Pinpoint the cell where the given text exists, returning its [x, y] midpoint coordinate. 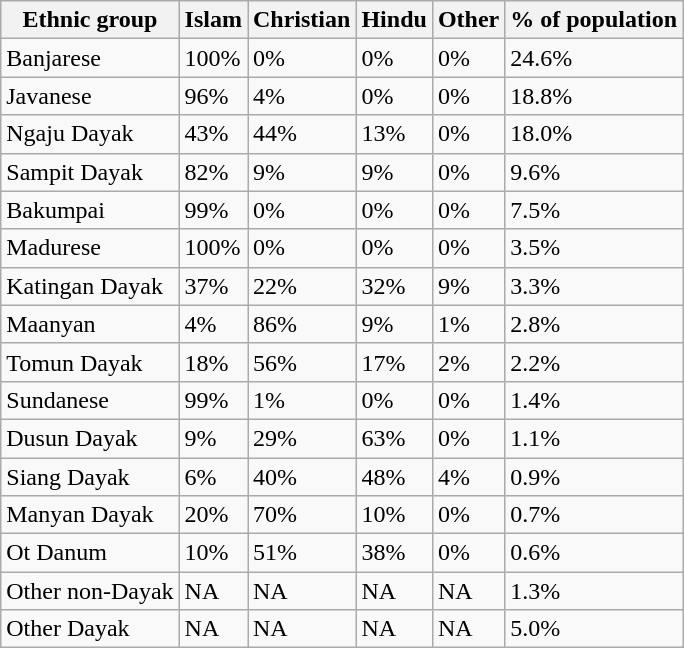
Tomun Dayak [90, 362]
38% [394, 553]
82% [213, 172]
Sampit Dayak [90, 172]
Siang Dayak [90, 477]
43% [213, 134]
Other [468, 20]
70% [302, 515]
Banjarese [90, 58]
7.5% [594, 210]
Ethnic group [90, 20]
32% [394, 286]
Bakumpai [90, 210]
9.6% [594, 172]
18.0% [594, 134]
Dusun Dayak [90, 438]
96% [213, 96]
1.1% [594, 438]
Hindu [394, 20]
Islam [213, 20]
5.0% [594, 629]
24.6% [594, 58]
37% [213, 286]
Other non-Dayak [90, 591]
Other Dayak [90, 629]
51% [302, 553]
Sundanese [90, 400]
18% [213, 362]
1.4% [594, 400]
2% [468, 362]
13% [394, 134]
2.8% [594, 324]
6% [213, 477]
40% [302, 477]
20% [213, 515]
Javanese [90, 96]
48% [394, 477]
56% [302, 362]
2.2% [594, 362]
86% [302, 324]
Madurese [90, 248]
Maanyan [90, 324]
22% [302, 286]
1.3% [594, 591]
0.6% [594, 553]
Ngaju Dayak [90, 134]
Ot Danum [90, 553]
Christian [302, 20]
3.5% [594, 248]
3.3% [594, 286]
0.7% [594, 515]
18.8% [594, 96]
29% [302, 438]
63% [394, 438]
0.9% [594, 477]
Katingan Dayak [90, 286]
% of population [594, 20]
44% [302, 134]
17% [394, 362]
Manyan Dayak [90, 515]
